Identify which cell holds the provided text, then report its [x, y] central coordinate. 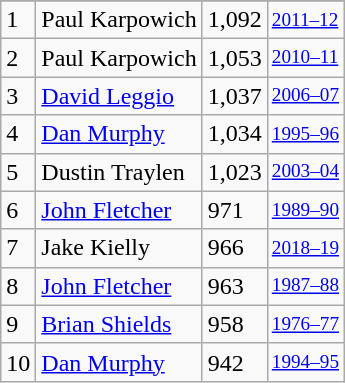
6 [18, 210]
2003–04 [305, 172]
1989–90 [305, 210]
Jake Kielly [119, 248]
1994–95 [305, 362]
1,034 [234, 134]
958 [234, 324]
2006–07 [305, 96]
1987–88 [305, 286]
966 [234, 248]
1 [18, 20]
2 [18, 58]
1,092 [234, 20]
5 [18, 172]
7 [18, 248]
Dustin Traylen [119, 172]
8 [18, 286]
10 [18, 362]
1,037 [234, 96]
2018–19 [305, 248]
971 [234, 210]
942 [234, 362]
1995–96 [305, 134]
9 [18, 324]
2010–11 [305, 58]
3 [18, 96]
2011–12 [305, 20]
David Leggio [119, 96]
1,023 [234, 172]
1976–77 [305, 324]
Brian Shields [119, 324]
4 [18, 134]
1,053 [234, 58]
963 [234, 286]
